Provide the (x, y) coordinate of the cell's center where the given text is located.  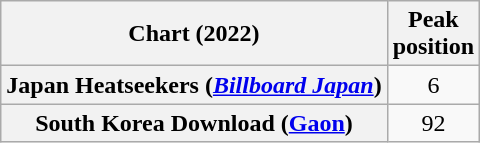
Japan Heatseekers (Billboard Japan) (194, 85)
6 (433, 85)
Peakposition (433, 34)
Chart (2022) (194, 34)
South Korea Download (Gaon) (194, 123)
92 (433, 123)
